Capture the cell that displays the provided text and extract its (x, y) central coordinate. 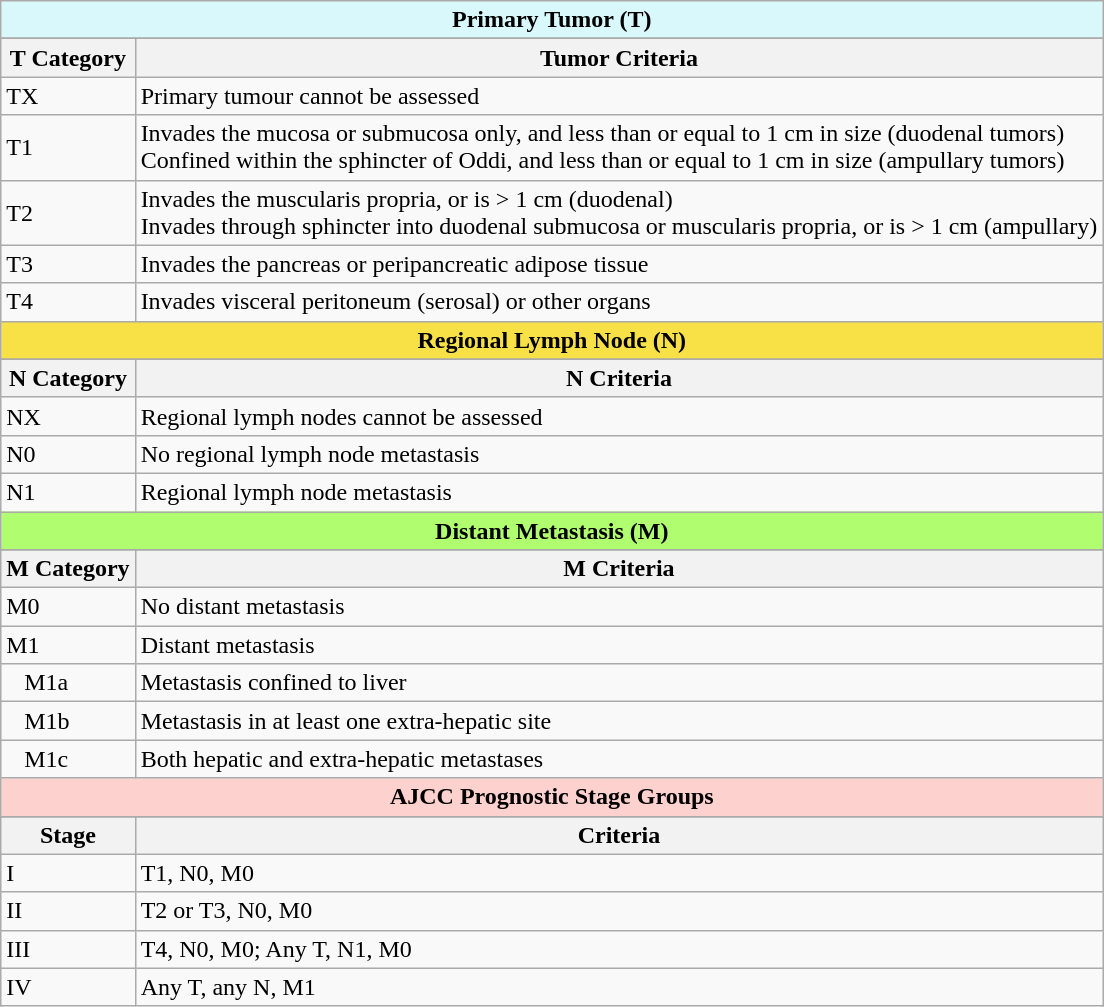
T4, N0, M0; Any T, N1, M0 (619, 949)
T3 (68, 264)
M Criteria (619, 569)
Metastasis confined to liver (619, 683)
T1, N0, M0 (619, 873)
N Criteria (619, 378)
M1a (68, 683)
No regional lymph node metastasis (619, 454)
M1 (68, 645)
T Category (68, 58)
II (68, 911)
T2 or T3, N0, M0 (619, 911)
Regional Lymph Node (N) (552, 340)
Metastasis in at least one extra-hepatic site (619, 721)
Both hepatic and extra-hepatic metastases (619, 759)
N1 (68, 492)
N0 (68, 454)
Invades the pancreas or peripancreatic adipose tissue (619, 264)
M1b (68, 721)
Invades visceral peritoneum (serosal) or other organs (619, 302)
Regional lymph nodes cannot be assessed (619, 416)
M0 (68, 607)
Distant metastasis (619, 645)
IV (68, 987)
No distant metastasis (619, 607)
NX (68, 416)
Distant Metastasis (M) (552, 531)
Any T, any N, M1 (619, 987)
III (68, 949)
Regional lymph node metastasis (619, 492)
I (68, 873)
Stage (68, 835)
Primary Tumor (T) (552, 20)
M Category (68, 569)
T4 (68, 302)
Primary tumour cannot be assessed (619, 96)
Tumor Criteria (619, 58)
AJCC Prognostic Stage Groups (552, 797)
T2 (68, 212)
TX (68, 96)
Criteria (619, 835)
T1 (68, 148)
M1c (68, 759)
N Category (68, 378)
